For the text-containing cell, return its midpoint in (X, Y) coordinate format. 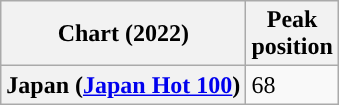
Chart (2022) (124, 34)
68 (292, 85)
Japan (Japan Hot 100) (124, 85)
Peakposition (292, 34)
